Determine the (x, y) coordinate at the center of the cell enclosing the given text.  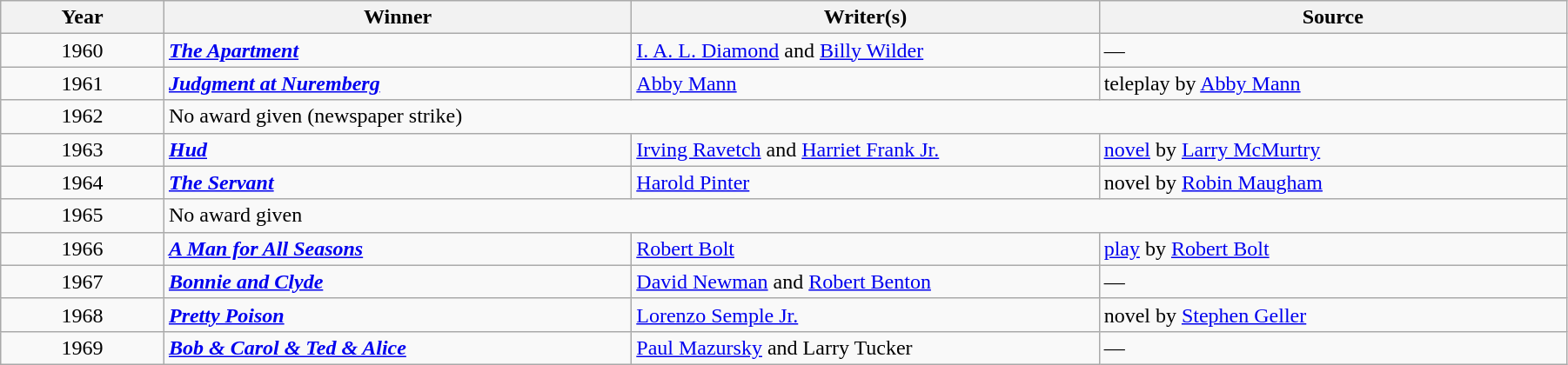
I. A. L. Diamond and Billy Wilder (865, 50)
No award given (865, 216)
play by Robert Bolt (1333, 249)
1969 (83, 348)
teleplay by Abby Mann (1333, 83)
Paul Mazursky and Larry Tucker (865, 348)
1961 (83, 83)
Judgment at Nuremberg (397, 83)
Bob & Carol & Ted & Alice (397, 348)
Lorenzo Semple Jr. (865, 315)
Harold Pinter (865, 182)
No award given (newspaper strike) (865, 116)
Source (1333, 17)
Pretty Poison (397, 315)
novel by Stephen Geller (1333, 315)
Abby Mann (865, 83)
1967 (83, 282)
1963 (83, 149)
1962 (83, 116)
1966 (83, 249)
1965 (83, 216)
The Apartment (397, 50)
Writer(s) (865, 17)
novel by Larry McMurtry (1333, 149)
Winner (397, 17)
A Man for All Seasons (397, 249)
novel by Robin Maugham (1333, 182)
David Newman and Robert Benton (865, 282)
Irving Ravetch and Harriet Frank Jr. (865, 149)
Hud (397, 149)
Robert Bolt (865, 249)
1964 (83, 182)
1960 (83, 50)
Bonnie and Clyde (397, 282)
The Servant (397, 182)
1968 (83, 315)
Year (83, 17)
